For the text-containing cell, return its midpoint in (x, y) coordinate format. 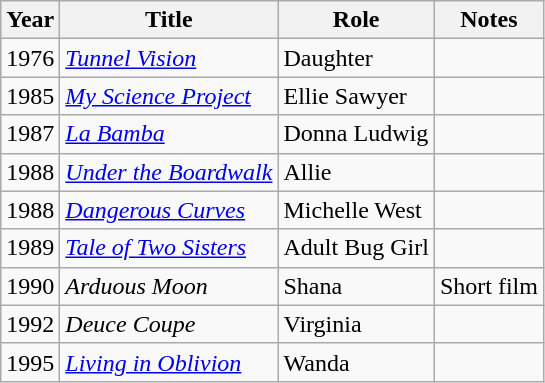
1976 (30, 58)
Notes (488, 20)
My Science Project (169, 96)
1989 (30, 248)
Year (30, 20)
Michelle West (356, 210)
Under the Boardwalk (169, 172)
Virginia (356, 324)
1995 (30, 362)
Tale of Two Sisters (169, 248)
Short film (488, 286)
1990 (30, 286)
Title (169, 20)
Role (356, 20)
Deuce Coupe (169, 324)
Donna Ludwig (356, 134)
Tunnel Vision (169, 58)
La Bamba (169, 134)
Wanda (356, 362)
Dangerous Curves (169, 210)
1992 (30, 324)
Ellie Sawyer (356, 96)
Daughter (356, 58)
1985 (30, 96)
Arduous Moon (169, 286)
Allie (356, 172)
Shana (356, 286)
1987 (30, 134)
Adult Bug Girl (356, 248)
Living in Oblivion (169, 362)
